Extract the [x, y] coordinate from the center of the cell holding the provided text.  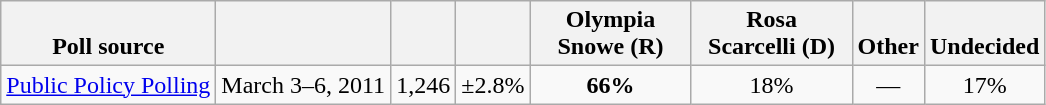
18% [772, 85]
OlympiaSnowe (R) [610, 34]
March 3–6, 2011 [304, 85]
Poll source [108, 34]
1,246 [424, 85]
Undecided [984, 34]
Public Policy Polling [108, 85]
66% [610, 85]
±2.8% [493, 85]
17% [984, 85]
RosaScarcelli (D) [772, 34]
Other [888, 34]
— [888, 85]
